Detect which cell encompasses the target text, then output its [X, Y] center coordinate. 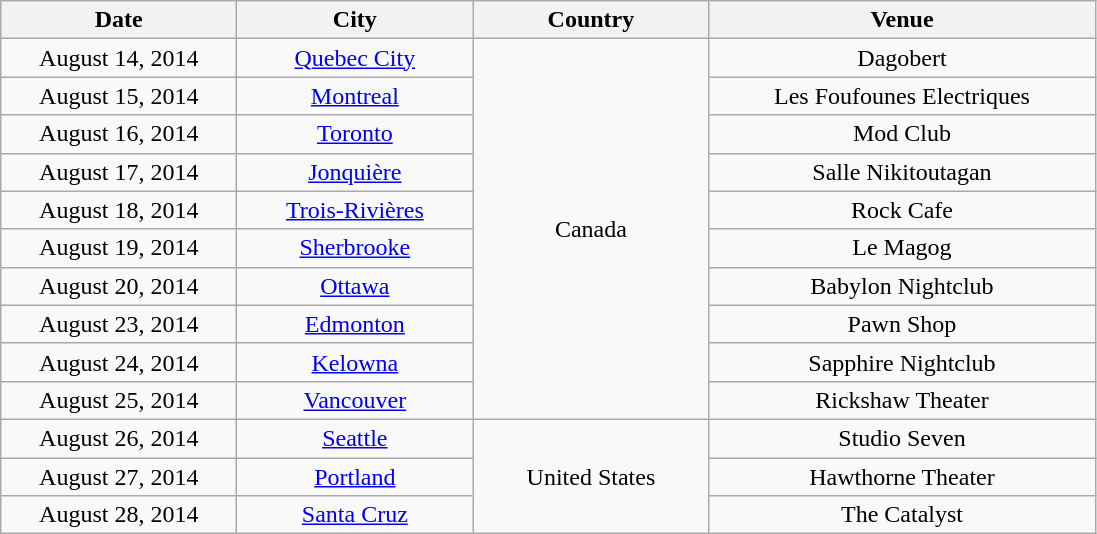
Jonquière [355, 172]
Quebec City [355, 58]
Hawthorne Theater [902, 477]
Le Magog [902, 248]
August 24, 2014 [119, 362]
August 17, 2014 [119, 172]
August 28, 2014 [119, 515]
Pawn Shop [902, 324]
August 25, 2014 [119, 400]
Rickshaw Theater [902, 400]
Trois-Rivières [355, 210]
The Catalyst [902, 515]
Vancouver [355, 400]
August 26, 2014 [119, 438]
Studio Seven [902, 438]
August 14, 2014 [119, 58]
Sherbrooke [355, 248]
Santa Cruz [355, 515]
Toronto [355, 134]
Canada [591, 230]
Country [591, 20]
August 15, 2014 [119, 96]
August 27, 2014 [119, 477]
Kelowna [355, 362]
August 23, 2014 [119, 324]
Babylon Nightclub [902, 286]
Salle Nikitoutagan [902, 172]
Venue [902, 20]
Les Foufounes Electriques [902, 96]
Date [119, 20]
Dagobert [902, 58]
Montreal [355, 96]
August 20, 2014 [119, 286]
Mod Club [902, 134]
Seattle [355, 438]
Ottawa [355, 286]
City [355, 20]
August 18, 2014 [119, 210]
Portland [355, 477]
United States [591, 476]
August 16, 2014 [119, 134]
Edmonton [355, 324]
August 19, 2014 [119, 248]
Rock Cafe [902, 210]
Sapphire Nightclub [902, 362]
